For the text-containing cell, return its midpoint in [x, y] coordinate format. 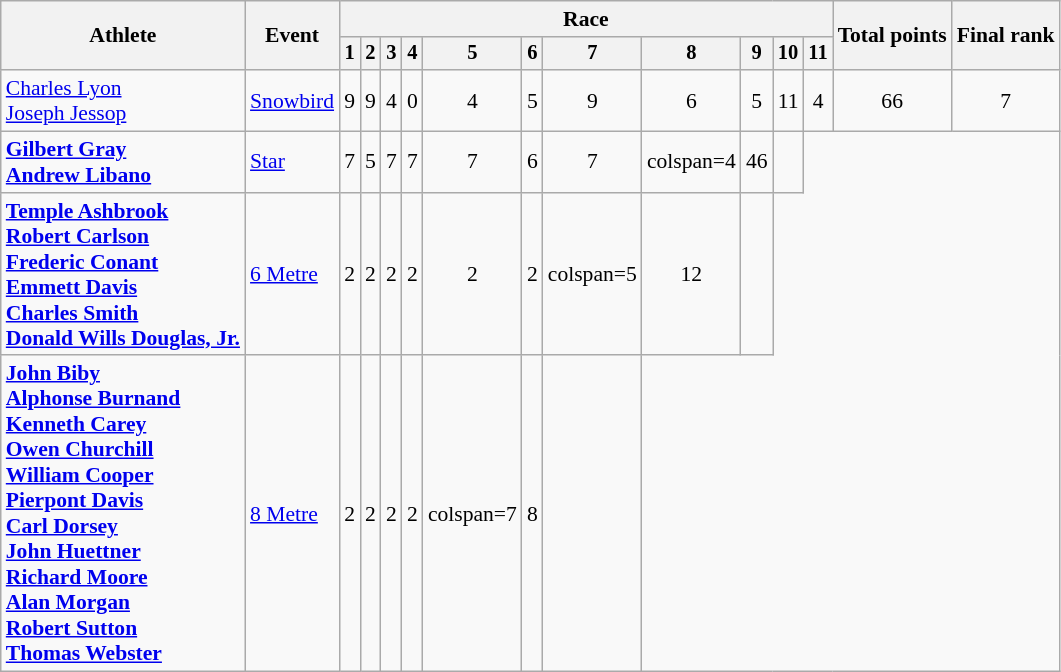
Gilbert GrayAndrew Libano [123, 162]
Temple AshbrookRobert CarlsonFrederic ConantEmmett DavisCharles SmithDonald Wills Douglas, Jr. [123, 274]
Total points [892, 36]
Event [292, 36]
46 [757, 162]
10 [788, 54]
colspan=5 [592, 274]
0 [412, 100]
Final rank [1006, 36]
12 [692, 274]
Athlete [123, 36]
Race [586, 19]
Snowbird [292, 100]
colspan=4 [692, 162]
colspan=7 [472, 514]
Charles LyonJoseph Jessop [123, 100]
3 [392, 54]
6 Metre [292, 274]
8 Metre [292, 514]
66 [892, 100]
Star [292, 162]
1 [350, 54]
